Pinpoint the cell where the given text exists, returning its (x, y) midpoint coordinate. 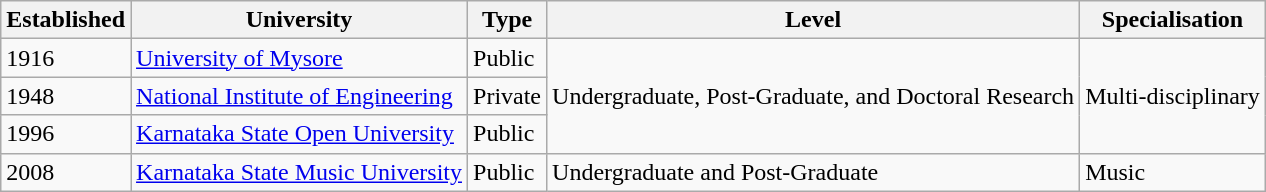
1996 (66, 134)
Undergraduate, Post-Graduate, and Doctoral Research (814, 96)
Multi-disciplinary (1173, 96)
Undergraduate and Post-Graduate (814, 172)
Level (814, 20)
University (300, 20)
1916 (66, 58)
Karnataka State Open University (300, 134)
Type (508, 20)
Music (1173, 172)
Private (508, 96)
1948 (66, 96)
National Institute of Engineering (300, 96)
Established (66, 20)
Karnataka State Music University (300, 172)
2008 (66, 172)
Specialisation (1173, 20)
University of Mysore (300, 58)
